Capture the cell that displays the provided text and extract its (X, Y) central coordinate. 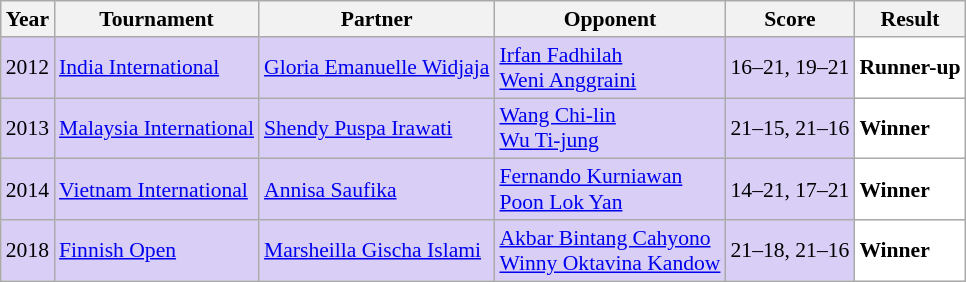
Runner-up (910, 68)
India International (156, 68)
14–21, 17–21 (790, 190)
2014 (28, 190)
Irfan Fadhilah Weni Anggraini (610, 68)
Tournament (156, 19)
Wang Chi-lin Wu Ti-jung (610, 128)
Score (790, 19)
Vietnam International (156, 190)
2012 (28, 68)
21–18, 21–16 (790, 250)
21–15, 21–16 (790, 128)
Fernando Kurniawan Poon Lok Yan (610, 190)
Gloria Emanuelle Widjaja (376, 68)
Akbar Bintang Cahyono Winny Oktavina Kandow (610, 250)
2018 (28, 250)
Opponent (610, 19)
Year (28, 19)
2013 (28, 128)
Shendy Puspa Irawati (376, 128)
Partner (376, 19)
Marsheilla Gischa Islami (376, 250)
16–21, 19–21 (790, 68)
Finnish Open (156, 250)
Result (910, 19)
Malaysia International (156, 128)
Annisa Saufika (376, 190)
